Detect which cell encompasses the target text, then output its (X, Y) center coordinate. 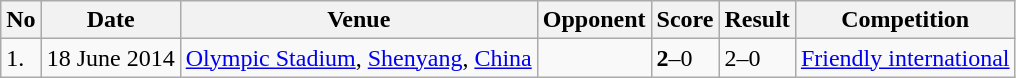
No (21, 20)
Result (757, 20)
Competition (905, 20)
Opponent (594, 20)
Score (685, 20)
18 June 2014 (110, 58)
1. (21, 58)
Olympic Stadium, Shenyang, China (358, 58)
Friendly international (905, 58)
Venue (358, 20)
Date (110, 20)
